Search for the cell housing the specified text and yield its [X, Y] center coordinate. 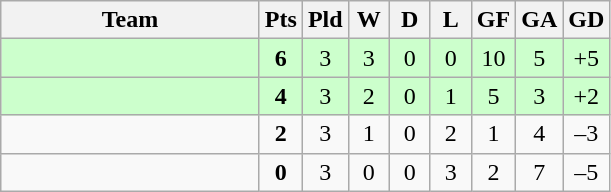
+2 [586, 96]
Pts [280, 20]
–5 [586, 172]
Pld [325, 20]
L [450, 20]
Team [130, 20]
GD [586, 20]
GA [540, 20]
D [410, 20]
7 [540, 172]
W [368, 20]
GF [493, 20]
+5 [586, 58]
10 [493, 58]
–3 [586, 134]
6 [280, 58]
